Locate the cell with the specified text and output its (X, Y) center coordinate. 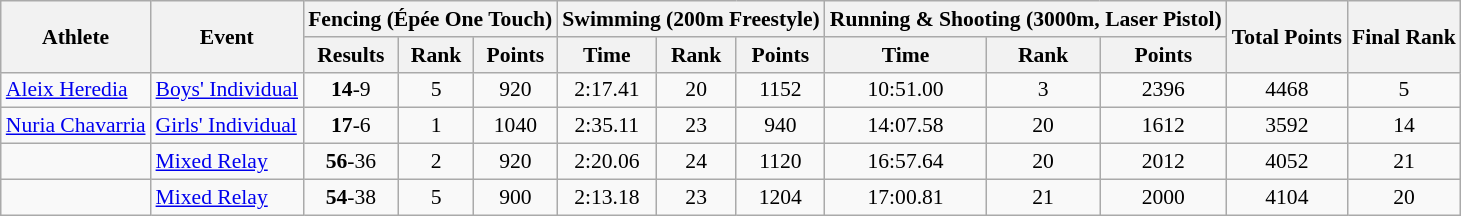
2012 (1164, 162)
4468 (1287, 90)
1 (436, 126)
17-6 (351, 126)
Swimming (200m Freestyle) (691, 19)
Running & Shooting (3000m, Laser Pistol) (1026, 19)
2 (436, 162)
1152 (780, 90)
1040 (516, 126)
4104 (1287, 197)
Boys' Individual (228, 90)
14:07.58 (906, 126)
3592 (1287, 126)
2:20.06 (606, 162)
4052 (1287, 162)
Fencing (Épée One Touch) (430, 19)
17:00.81 (906, 197)
Nuria Chavarria (76, 126)
2:17.41 (606, 90)
14 (1404, 126)
2:13.18 (606, 197)
56-36 (351, 162)
1204 (780, 197)
2000 (1164, 197)
Aleix Heredia (76, 90)
1612 (1164, 126)
10:51.00 (906, 90)
14-9 (351, 90)
Athlete (76, 36)
54-38 (351, 197)
940 (780, 126)
Final Rank (1404, 36)
24 (696, 162)
Results (351, 55)
3 (1042, 90)
Event (228, 36)
2396 (1164, 90)
Total Points (1287, 36)
16:57.64 (906, 162)
1120 (780, 162)
900 (516, 197)
2:35.11 (606, 126)
Girls' Individual (228, 126)
